Determine the [x, y] coordinate at the center of the cell enclosing the given text.  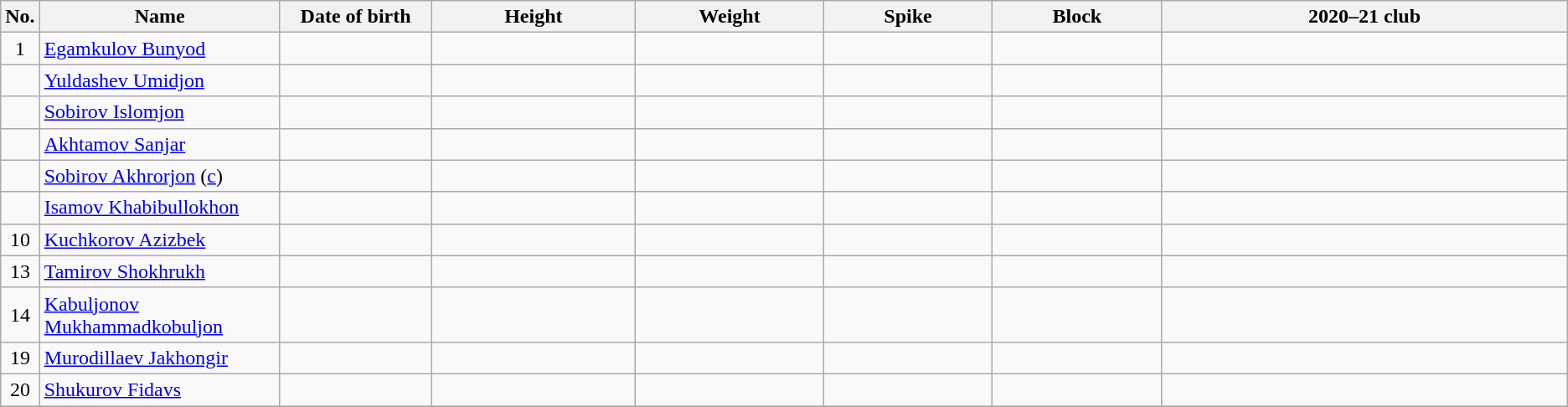
Sobirov Akhrorjon (c) [159, 176]
Block [1077, 17]
10 [20, 240]
Kabuljonov Mukhammadkobuljon [159, 315]
Shukurov Fidavs [159, 389]
19 [20, 358]
2020–21 club [1364, 17]
Weight [730, 17]
Height [534, 17]
Kuchkorov Azizbek [159, 240]
Akhtamov Sanjar [159, 144]
Name [159, 17]
Isamov Khabibullokhon [159, 208]
Spike [908, 17]
13 [20, 271]
Egamkulov Bunyod [159, 49]
20 [20, 389]
No. [20, 17]
Murodillaev Jakhongir [159, 358]
Tamirov Shokhrukh [159, 271]
Date of birth [355, 17]
Sobirov Islomjon [159, 112]
Yuldashev Umidjon [159, 80]
1 [20, 49]
14 [20, 315]
